Identify which cell holds the provided text, then report its (X, Y) central coordinate. 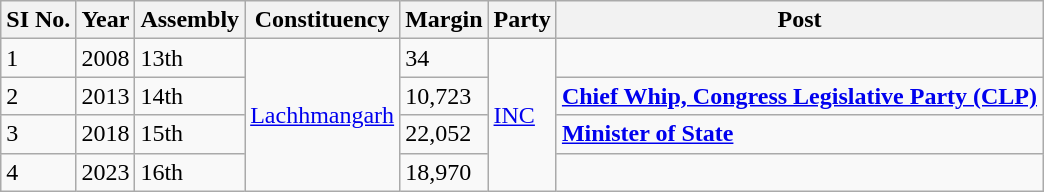
Assembly (190, 20)
34 (444, 58)
Chief Whip, Congress Legislative Party (CLP) (799, 96)
SI No. (38, 20)
Year (106, 20)
2 (38, 96)
18,970 (444, 172)
Margin (444, 20)
15th (190, 134)
13th (190, 58)
22,052 (444, 134)
3 (38, 134)
14th (190, 96)
4 (38, 172)
1 (38, 58)
2023 (106, 172)
2008 (106, 58)
2013 (106, 96)
Post (799, 20)
16th (190, 172)
Party (522, 20)
Constituency (322, 20)
10,723 (444, 96)
Lachhmangarh (322, 115)
Minister of State (799, 134)
INC (522, 115)
2018 (106, 134)
